Find where the given text appears and provide that cell's center as (X, Y) coordinate. 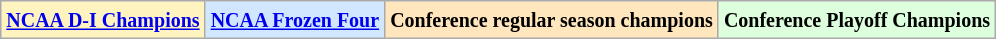
Conference Playoff Champions (856, 20)
NCAA Frozen Four (295, 20)
NCAA D-I Champions (103, 20)
Conference regular season champions (552, 20)
